Determine the [x, y] coordinate at the center of the cell enclosing the given text.  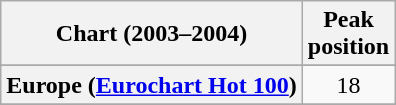
Europe (Eurochart Hot 100) [152, 85]
Chart (2003–2004) [152, 34]
Peakposition [348, 34]
18 [348, 85]
